Find where the given text appears and provide that cell's center as [X, Y] coordinate. 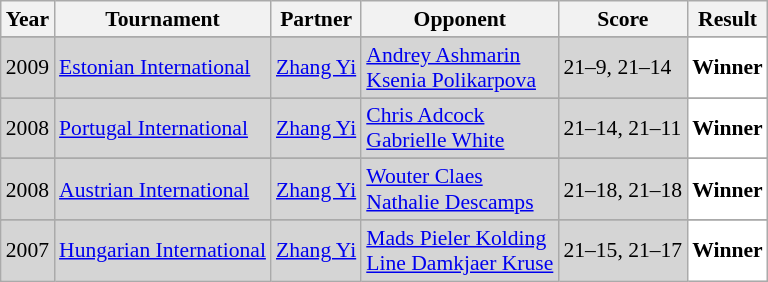
Mads Pieler Kolding Line Damkjaer Kruse [460, 250]
Portugal International [162, 128]
21–9, 21–14 [622, 68]
Chris Adcock Gabrielle White [460, 128]
Tournament [162, 19]
21–18, 21–18 [622, 190]
2007 [28, 250]
Estonian International [162, 68]
Year [28, 19]
21–15, 21–17 [622, 250]
21–14, 21–11 [622, 128]
Wouter Claes Nathalie Descamps [460, 190]
Hungarian International [162, 250]
Austrian International [162, 190]
Andrey Ashmarin Ksenia Polikarpova [460, 68]
Partner [316, 19]
2009 [28, 68]
Opponent [460, 19]
Result [728, 19]
Score [622, 19]
